Find where the given text appears and provide that cell's center as [X, Y] coordinate. 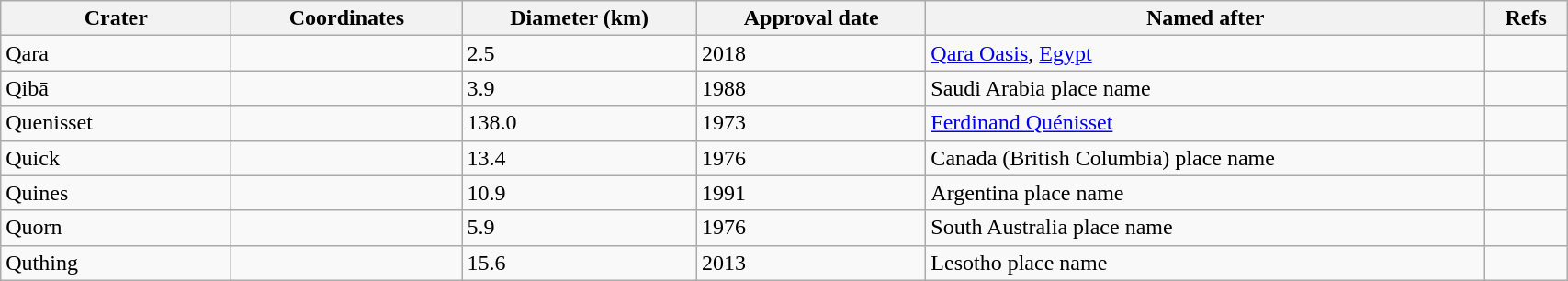
Refs [1527, 18]
Quick [116, 158]
Named after [1205, 18]
Qara Oasis, Egypt [1205, 53]
Approval date [810, 18]
3.9 [580, 88]
Quorn [116, 228]
Coordinates [347, 18]
10.9 [580, 193]
1988 [810, 88]
2013 [810, 263]
1973 [810, 123]
Quenisset [116, 123]
13.4 [580, 158]
Saudi Arabia place name [1205, 88]
2018 [810, 53]
138.0 [580, 123]
Crater [116, 18]
Canada (British Columbia) place name [1205, 158]
Ferdinand Quénisset [1205, 123]
1991 [810, 193]
Argentina place name [1205, 193]
Lesotho place name [1205, 263]
Quthing [116, 263]
South Australia place name [1205, 228]
Quines [116, 193]
5.9 [580, 228]
Qara [116, 53]
Qibā [116, 88]
Diameter (km) [580, 18]
15.6 [580, 263]
2.5 [580, 53]
